Return the (x, y) coordinate for the center point of the cell that contains the specified text.  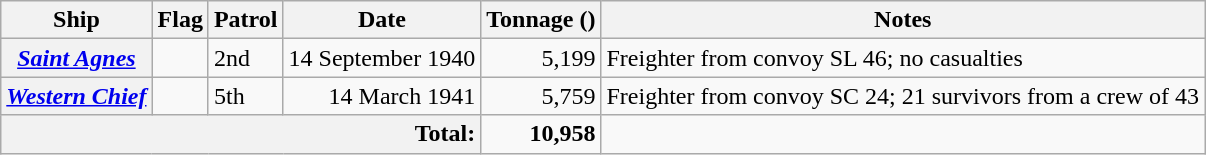
10,958 (541, 134)
14 March 1941 (382, 96)
Tonnage () (541, 20)
Notes (903, 20)
Flag (180, 20)
Date (382, 20)
Western Chief (76, 96)
5th (246, 96)
5,199 (541, 58)
Total: (241, 134)
2nd (246, 58)
14 September 1940 (382, 58)
Freighter from convoy SC 24; 21 survivors from a crew of 43 (903, 96)
Freighter from convoy SL 46; no casualties (903, 58)
5,759 (541, 96)
Saint Agnes (76, 58)
Ship (76, 20)
Patrol (246, 20)
